Return the [X, Y] coordinate for the center point of the cell that contains the specified text.  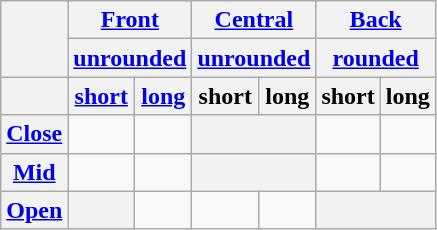
Central [254, 20]
Front [130, 20]
Open [34, 210]
Close [34, 134]
rounded [376, 58]
Mid [34, 172]
Back [376, 20]
